Return [x, y] of the center of cell containing provided text 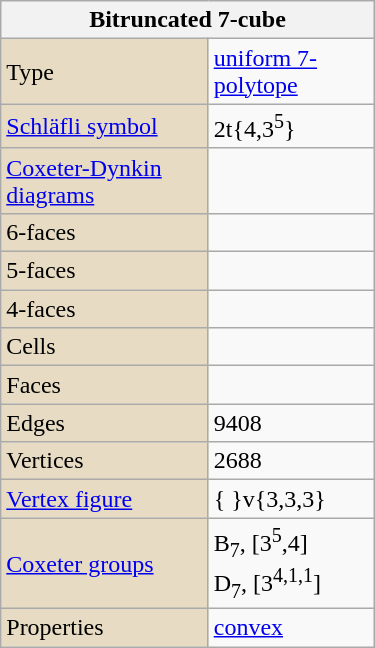
Coxeter-Dynkin diagrams [104, 180]
uniform 7-polytope [291, 72]
Bitruncated 7-cube [188, 20]
Vertex figure [104, 499]
B7, [35,4]D7, [34,1,1] [291, 564]
2688 [291, 461]
2t{4,35} [291, 126]
Type [104, 72]
Properties [104, 628]
Vertices [104, 461]
{ }v{3,3,3} [291, 499]
9408 [291, 423]
Edges [104, 423]
5-faces [104, 271]
Coxeter groups [104, 564]
Faces [104, 385]
4-faces [104, 309]
Cells [104, 347]
convex [291, 628]
Schläfli symbol [104, 126]
6-faces [104, 232]
